Extract the (x, y) coordinate from the center of the cell holding the provided text.  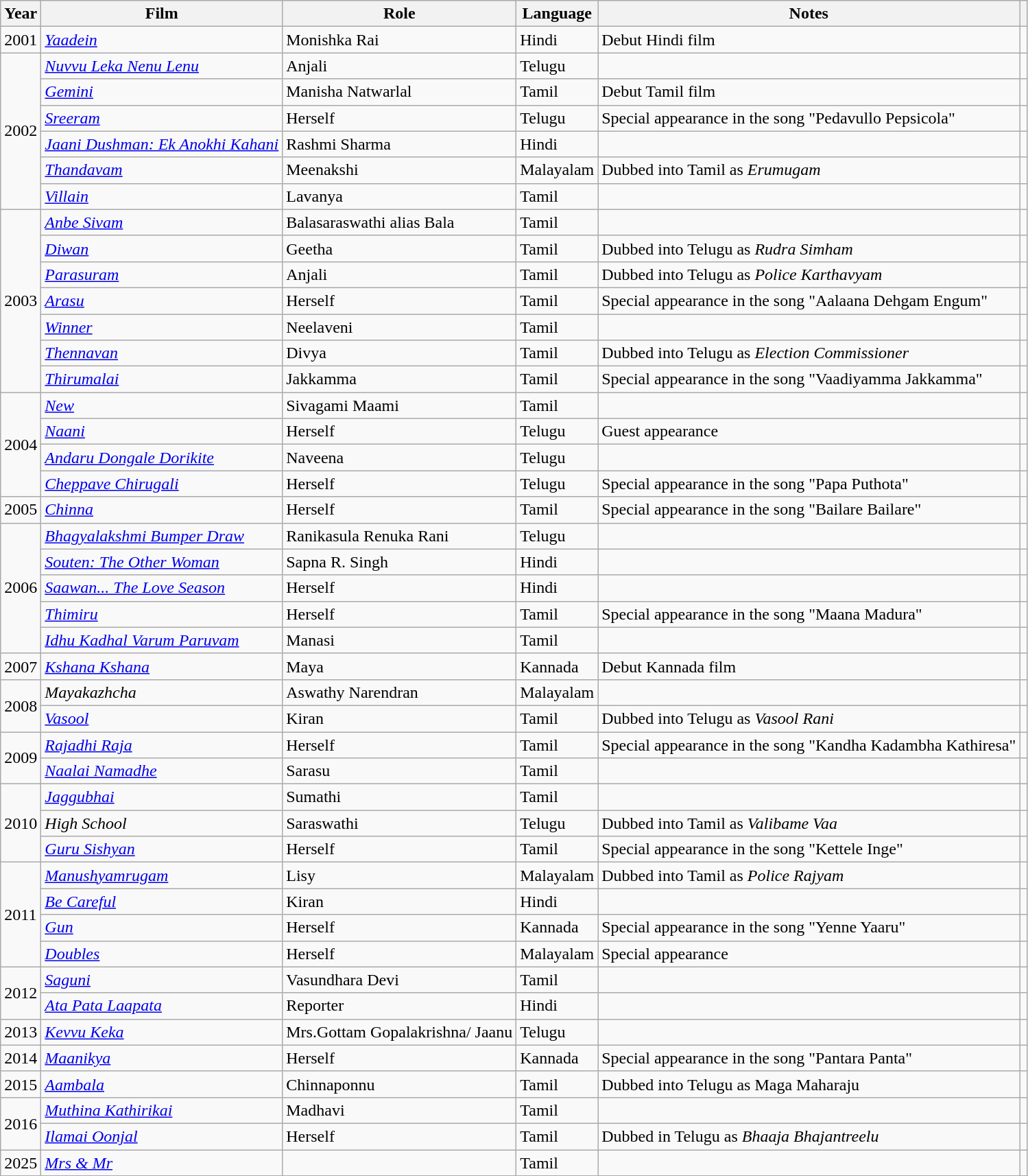
Aswathy Narendran (399, 692)
Special appearance in the song "Maana Madura" (809, 614)
Saguni (162, 980)
Nuvvu Leka Nenu Lenu (162, 66)
Thirumalai (162, 379)
Be Careful (162, 902)
Special appearance in the song "Bailare Bailare" (809, 510)
Chinna (162, 510)
Vasundhara Devi (399, 980)
Naveena (399, 458)
Rashmi Sharma (399, 144)
Special appearance in the song "Aalaana Dehgam Engum" (809, 301)
Anbe Sivam (162, 222)
Mrs & Mr (162, 1163)
Kshana Kshana (162, 666)
Special appearance in the song "Kandha Kadambha Kathiresa" (809, 744)
Ranikasula Renuka Rani (399, 536)
Madhavi (399, 1110)
Guest appearance (809, 432)
Kevvu Keka (162, 1032)
Dubbed into Telugu as Maga Maharaju (809, 1084)
Guru Sishyan (162, 849)
Naani (162, 432)
Lavanya (399, 196)
Neelaveni (399, 327)
Villain (162, 196)
2016 (21, 1123)
Sapna R. Singh (399, 562)
Idhu Kadhal Varum Paruvam (162, 640)
Manushyamrugam (162, 875)
2002 (21, 131)
Naalai Namadhe (162, 771)
Year (21, 14)
2013 (21, 1032)
2014 (21, 1058)
Chinnaponnu (399, 1084)
Sumathi (399, 797)
2011 (21, 915)
Language (557, 14)
2009 (21, 757)
2008 (21, 705)
Special appearance in the song "Yenne Yaaru" (809, 928)
Vasool (162, 718)
Film (162, 14)
Cheppave Chirugali (162, 484)
Dubbed into Telugu as Police Karthavyam (809, 274)
Jaggubhai (162, 797)
Lisy (399, 875)
Debut Hindi film (809, 40)
Special appearance (809, 954)
Role (399, 14)
Divya (399, 353)
2004 (21, 445)
2005 (21, 510)
Special appearance in the song "Kettele Inge" (809, 849)
Meenakshi (399, 170)
Dubbed into Telugu as Election Commissioner (809, 353)
Dubbed into Tamil as Police Rajyam (809, 875)
Parasuram (162, 274)
Bhagyalakshmi Bumper Draw (162, 536)
2001 (21, 40)
Mrs.Gottam Gopalakrishna/ Jaanu (399, 1032)
Thandavam (162, 170)
Jakkamma (399, 379)
Gun (162, 928)
2006 (21, 588)
Saawan... The Love Season (162, 588)
2003 (21, 301)
Manasi (399, 640)
Muthina Kathirikai (162, 1110)
Doubles (162, 954)
Geetha (399, 248)
Monishka Rai (399, 40)
Arasu (162, 301)
Aambala (162, 1084)
Rajadhi Raja (162, 744)
Reporter (399, 1006)
2015 (21, 1084)
Special appearance in the song "Papa Puthota" (809, 484)
Thennavan (162, 353)
Sivagami Maami (399, 405)
Thimiru (162, 614)
Dubbed into Telugu as Vasool Rani (809, 718)
Ilamai Oonjal (162, 1136)
Dubbed into Telugu as Rudra Simham (809, 248)
2012 (21, 993)
Diwan (162, 248)
Dubbed in Telugu as Bhaaja Bhajantreelu (809, 1136)
Sarasu (399, 771)
Saraswathi (399, 823)
2010 (21, 823)
Andaru Dongale Dorikite (162, 458)
Dubbed into Tamil as Erumugam (809, 170)
2007 (21, 666)
Balasaraswathi alias Bala (399, 222)
High School (162, 823)
Maya (399, 666)
2025 (21, 1163)
Mayakazhcha (162, 692)
Ata Pata Laapata (162, 1006)
Manisha Natwarlal (399, 92)
Winner (162, 327)
Dubbed into Tamil as Valibame Vaa (809, 823)
Sreeram (162, 118)
Notes (809, 14)
Special appearance in the song "Pedavullo Pepsicola" (809, 118)
Debut Kannada film (809, 666)
Maanikya (162, 1058)
Special appearance in the song "Vaadiyamma Jakkamma" (809, 379)
Special appearance in the song "Pantara Panta" (809, 1058)
Debut Tamil film (809, 92)
Jaani Dushman: Ek Anokhi Kahani (162, 144)
New (162, 405)
Souten: The Other Woman (162, 562)
Gemini (162, 92)
Yaadein (162, 40)
